Capture the cell that displays the provided text and extract its [x, y] central coordinate. 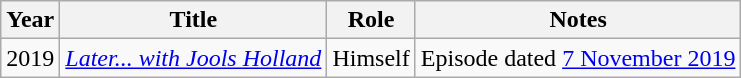
Later... with Jools Holland [194, 58]
2019 [30, 58]
Notes [578, 20]
Title [194, 20]
Himself [371, 58]
Episode dated 7 November 2019 [578, 58]
Role [371, 20]
Year [30, 20]
